Pinpoint the cell where the given text exists, returning its (x, y) midpoint coordinate. 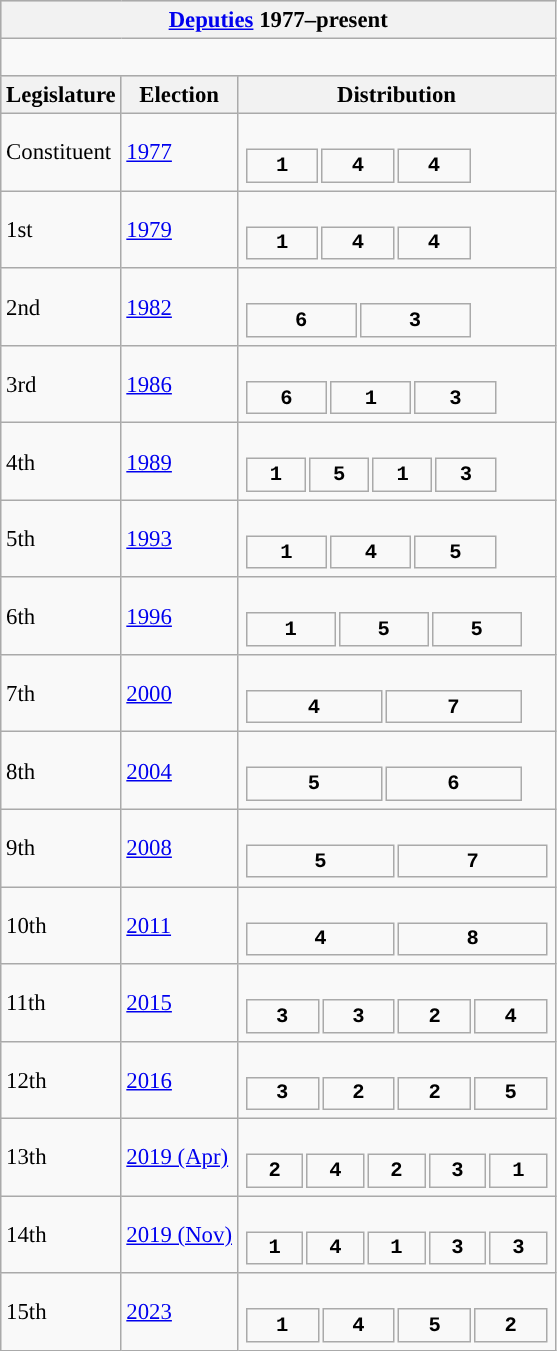
1977 (179, 152)
1979 (179, 230)
1986 (179, 384)
8th (61, 770)
2 4 2 3 1 (396, 1158)
6th (61, 616)
4 7 (396, 694)
2015 (179, 1002)
10th (61, 926)
1996 (179, 616)
1993 (179, 538)
6 3 (396, 306)
1 4 1 3 3 (396, 1234)
4th (61, 462)
Legislature (61, 95)
1 4 5 (396, 538)
3 3 2 4 (396, 1002)
2011 (179, 926)
9th (61, 848)
2nd (61, 306)
3rd (61, 384)
14th (61, 1234)
2023 (179, 1312)
5 6 (396, 770)
6 1 3 (396, 384)
13th (61, 1158)
11th (61, 1002)
1st (61, 230)
4 8 (396, 926)
Distribution (396, 95)
3 2 2 5 (396, 1080)
2008 (179, 848)
1 4 5 2 (396, 1312)
1982 (179, 306)
2016 (179, 1080)
1989 (179, 462)
5th (61, 538)
Constituent (61, 152)
15th (61, 1312)
1 5 1 3 (396, 462)
1 5 5 (396, 616)
2019 (Nov) (179, 1234)
8 (472, 939)
12th (61, 1080)
5 7 (396, 848)
2004 (179, 770)
Election (179, 95)
Deputies 1977–present (278, 20)
2000 (179, 694)
2019 (Apr) (179, 1158)
7th (61, 694)
